Scan for the cell matching the given text and deliver its (x, y) coordinate at center. 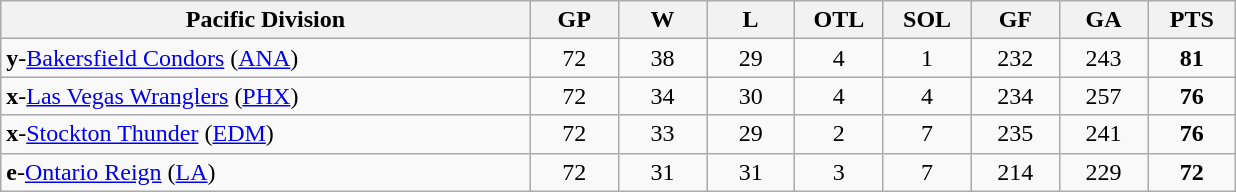
243 (1103, 58)
34 (662, 96)
OTL (839, 20)
2 (839, 134)
x-Las Vegas Wranglers (PHX) (266, 96)
38 (662, 58)
241 (1103, 134)
PTS (1192, 20)
x-Stockton Thunder (EDM) (266, 134)
GF (1015, 20)
y-Bakersfield Condors (ANA) (266, 58)
GA (1103, 20)
33 (662, 134)
232 (1015, 58)
229 (1103, 172)
3 (839, 172)
81 (1192, 58)
235 (1015, 134)
257 (1103, 96)
e-Ontario Reign (LA) (266, 172)
30 (751, 96)
SOL (927, 20)
214 (1015, 172)
GP (574, 20)
234 (1015, 96)
W (662, 20)
L (751, 20)
Pacific Division (266, 20)
1 (927, 58)
